Identify which cell holds the provided text, then report its [X, Y] central coordinate. 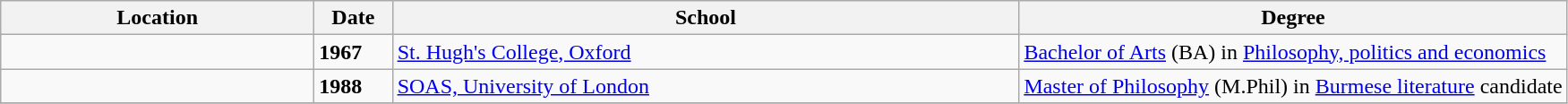
St. Hugh's College, Oxford [706, 52]
Location [158, 18]
Degree [1293, 18]
Date [353, 18]
Master of Philosophy (M.Phil) in Burmese literature candidate [1293, 86]
1988 [353, 86]
1967 [353, 52]
Bachelor of Arts (BA) in Philosophy, politics and economics [1293, 52]
School [706, 18]
SOAS, University of London [706, 86]
